Output the (X, Y) coordinate of the center of the cell containing the given text.  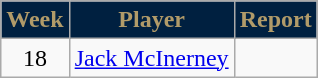
Week (35, 20)
Player (152, 20)
Jack McInerney (152, 58)
Report (276, 20)
18 (35, 58)
